Extract the (x, y) coordinate from the center of the cell holding the provided text.  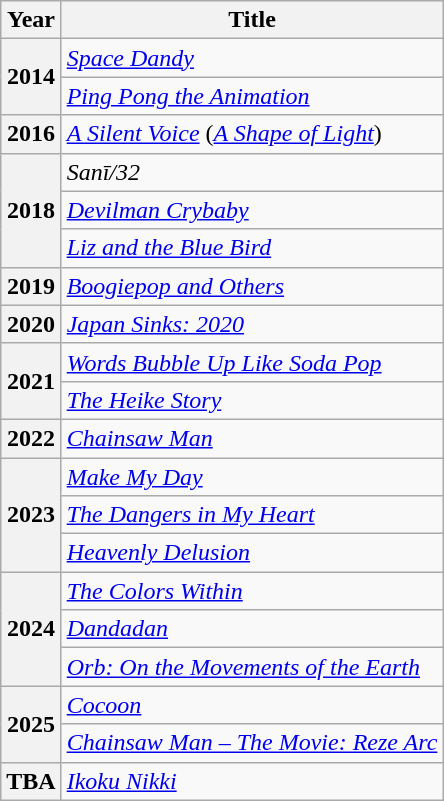
Chainsaw Man – The Movie: Reze Arc (252, 743)
Chainsaw Man (252, 438)
2024 (31, 629)
Heavenly Delusion (252, 553)
Orb: On the Movements of the Earth (252, 667)
Japan Sinks: 2020 (252, 324)
Liz and the Blue Bird (252, 248)
Ikoku Nikki (252, 781)
2023 (31, 515)
Year (31, 20)
Ping Pong the Animation (252, 96)
Dandadan (252, 629)
Sanī/32 (252, 172)
Cocoon (252, 705)
2022 (31, 438)
2025 (31, 724)
2021 (31, 381)
A Silent Voice (A Shape of Light) (252, 134)
Words Bubble Up Like Soda Pop (252, 362)
2014 (31, 77)
The Colors Within (252, 591)
TBA (31, 781)
Title (252, 20)
2018 (31, 210)
Boogiepop and Others (252, 286)
2020 (31, 324)
2016 (31, 134)
The Dangers in My Heart (252, 515)
2019 (31, 286)
Space Dandy (252, 58)
The Heike Story (252, 400)
Make My Day (252, 477)
Devilman Crybaby (252, 210)
